Output the [X, Y] coordinate of the center of the cell containing the given text.  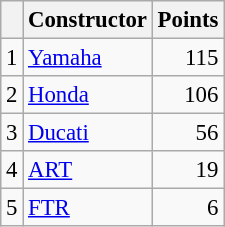
ART [88, 170]
Honda [88, 95]
Yamaha [88, 58]
106 [188, 95]
4 [12, 170]
FTR [88, 208]
3 [12, 133]
6 [188, 208]
Points [188, 20]
1 [12, 58]
2 [12, 95]
Ducati [88, 133]
56 [188, 133]
19 [188, 170]
5 [12, 208]
115 [188, 58]
Constructor [88, 20]
